For the text-containing cell, return its midpoint in [X, Y] coordinate format. 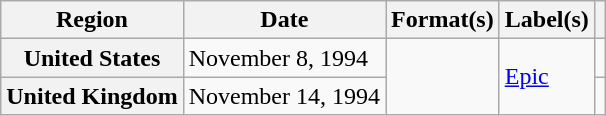
November 8, 1994 [284, 58]
United States [92, 58]
Format(s) [443, 20]
Label(s) [546, 20]
Epic [546, 77]
Region [92, 20]
November 14, 1994 [284, 96]
Date [284, 20]
United Kingdom [92, 96]
